Output the [X, Y] coordinate of the center of the cell containing the given text.  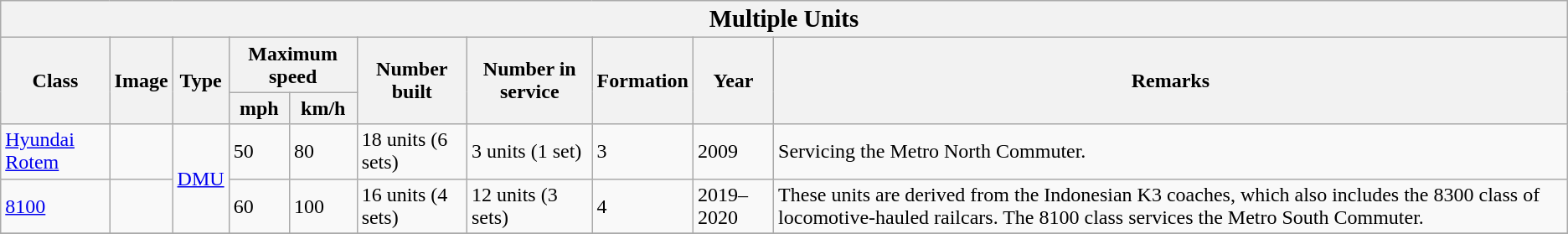
4 [642, 206]
100 [323, 206]
3 [642, 151]
16 units (4 sets) [412, 206]
Hyundai Rotem [55, 151]
Multiple Units [784, 19]
2019–2020 [733, 206]
12 units (3 sets) [529, 206]
Servicing the Metro North Commuter. [1171, 151]
3 units (1 set) [529, 151]
Class [55, 81]
80 [323, 151]
mph [259, 108]
8100 [55, 206]
Year [733, 81]
50 [259, 151]
Remarks [1171, 81]
km/h [323, 108]
60 [259, 206]
Maximum speed [293, 65]
2009 [733, 151]
Number built [412, 81]
18 units (6 sets) [412, 151]
DMU [201, 179]
Formation [642, 81]
Image [141, 81]
Type [201, 81]
Number in service [529, 81]
